Output the (x, y) coordinate of the center of the cell containing the given text.  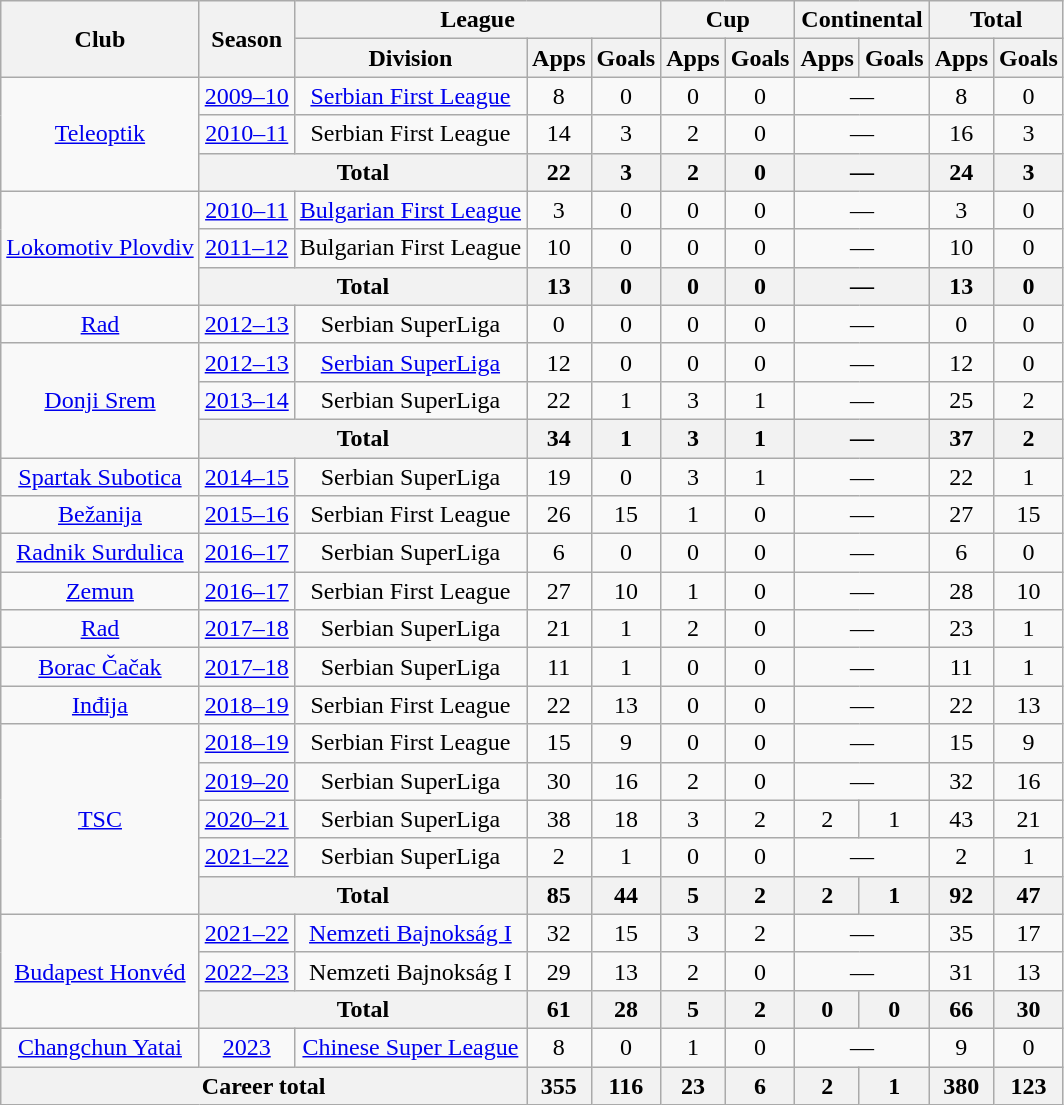
Changchun Yatai (100, 1047)
Spartak Subotica (100, 477)
44 (626, 895)
29 (559, 971)
Inđija (100, 705)
14 (559, 134)
38 (559, 819)
47 (1029, 895)
2020–21 (246, 819)
Chinese Super League (410, 1047)
2014–15 (246, 477)
2015–16 (246, 515)
24 (961, 172)
355 (559, 1085)
Club (100, 39)
18 (626, 819)
26 (559, 515)
2019–20 (246, 781)
TSC (100, 819)
35 (961, 933)
19 (559, 477)
2013–14 (246, 400)
34 (559, 438)
85 (559, 895)
2023 (246, 1047)
Budapest Honvéd (100, 971)
116 (626, 1085)
31 (961, 971)
Bežanija (100, 515)
2009–10 (246, 96)
Continental (862, 20)
17 (1029, 933)
92 (961, 895)
380 (961, 1085)
Career total (264, 1085)
2011–12 (246, 248)
Radnik Surdulica (100, 553)
2022–23 (246, 971)
Donji Srem (100, 400)
Cup (728, 20)
Borac Čačak (100, 667)
League (478, 20)
Lokomotiv Plovdiv (100, 248)
Division (410, 58)
Zemun (100, 591)
61 (559, 1009)
43 (961, 819)
Teleoptik (100, 134)
37 (961, 438)
25 (961, 400)
123 (1029, 1085)
Season (246, 39)
66 (961, 1009)
